Return the [X, Y] coordinate for the center point of the cell that contains the specified text.  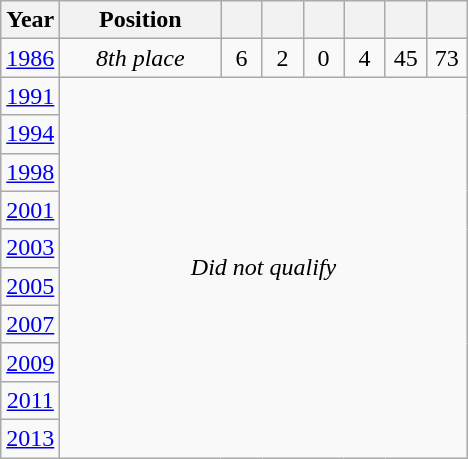
Position [140, 20]
73 [446, 58]
2005 [30, 286]
Year [30, 20]
2011 [30, 400]
2013 [30, 438]
2007 [30, 324]
6 [242, 58]
1998 [30, 172]
4 [364, 58]
2 [282, 58]
2003 [30, 248]
2009 [30, 362]
Did not qualify [264, 268]
1986 [30, 58]
8th place [140, 58]
1991 [30, 96]
45 [406, 58]
0 [324, 58]
2001 [30, 210]
1994 [30, 134]
